Find where the given text appears and provide that cell's center as (X, Y) coordinate. 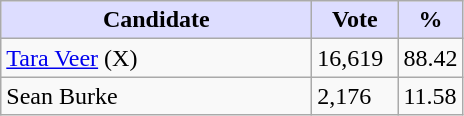
Candidate (156, 20)
11.58 (430, 96)
2,176 (355, 96)
Sean Burke (156, 96)
88.42 (430, 58)
% (430, 20)
Tara Veer (X) (156, 58)
16,619 (355, 58)
Vote (355, 20)
